Provide the [X, Y] coordinate of the cell's center where the given text is located.  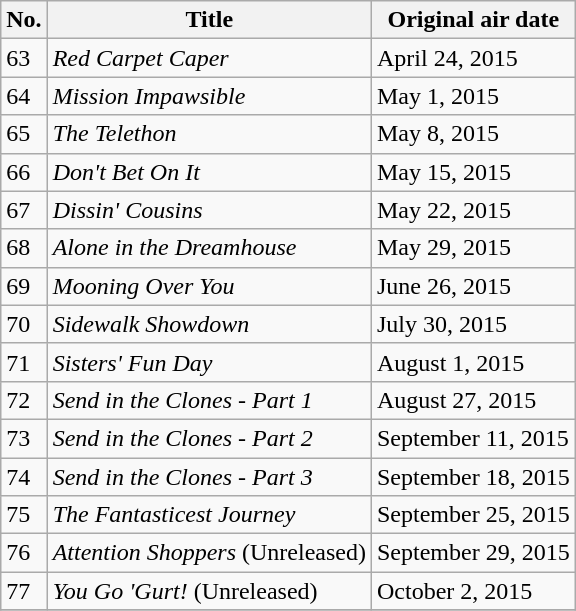
76 [24, 553]
75 [24, 515]
66 [24, 172]
67 [24, 210]
May 22, 2015 [473, 210]
August 1, 2015 [473, 362]
You Go 'Gurt! (Unreleased) [209, 591]
The Telethon [209, 134]
The Fantasticest Journey [209, 515]
Sisters' Fun Day [209, 362]
74 [24, 477]
65 [24, 134]
Mooning Over You [209, 286]
68 [24, 248]
May 8, 2015 [473, 134]
72 [24, 400]
August 27, 2015 [473, 400]
September 11, 2015 [473, 438]
October 2, 2015 [473, 591]
Sidewalk Showdown [209, 324]
September 18, 2015 [473, 477]
July 30, 2015 [473, 324]
Original air date [473, 20]
63 [24, 58]
77 [24, 591]
Mission Impawsible [209, 96]
Don't Bet On It [209, 172]
Dissin' Cousins [209, 210]
September 25, 2015 [473, 515]
May 15, 2015 [473, 172]
April 24, 2015 [473, 58]
70 [24, 324]
Red Carpet Caper [209, 58]
Title [209, 20]
64 [24, 96]
Send in the Clones - Part 1 [209, 400]
71 [24, 362]
69 [24, 286]
Send in the Clones - Part 2 [209, 438]
May 29, 2015 [473, 248]
June 26, 2015 [473, 286]
73 [24, 438]
No. [24, 20]
Attention Shoppers (Unreleased) [209, 553]
Send in the Clones - Part 3 [209, 477]
September 29, 2015 [473, 553]
Alone in the Dreamhouse [209, 248]
May 1, 2015 [473, 96]
